Output the (X, Y) coordinate of the center of the cell containing the given text.  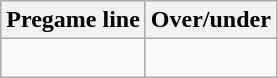
Pregame line (74, 20)
Over/under (210, 20)
